Pinpoint the cell where the given text exists, returning its (x, y) midpoint coordinate. 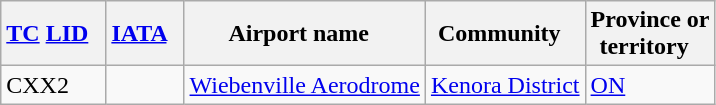
Airport name (304, 34)
Community (505, 34)
TC LID (54, 34)
Kenora District (505, 85)
Province orterritory (650, 34)
IATA (145, 34)
CXX2 (54, 85)
Wiebenville Aerodrome (304, 85)
ON (650, 85)
